Provide the (x, y) coordinate of the cell's center where the given text is located.  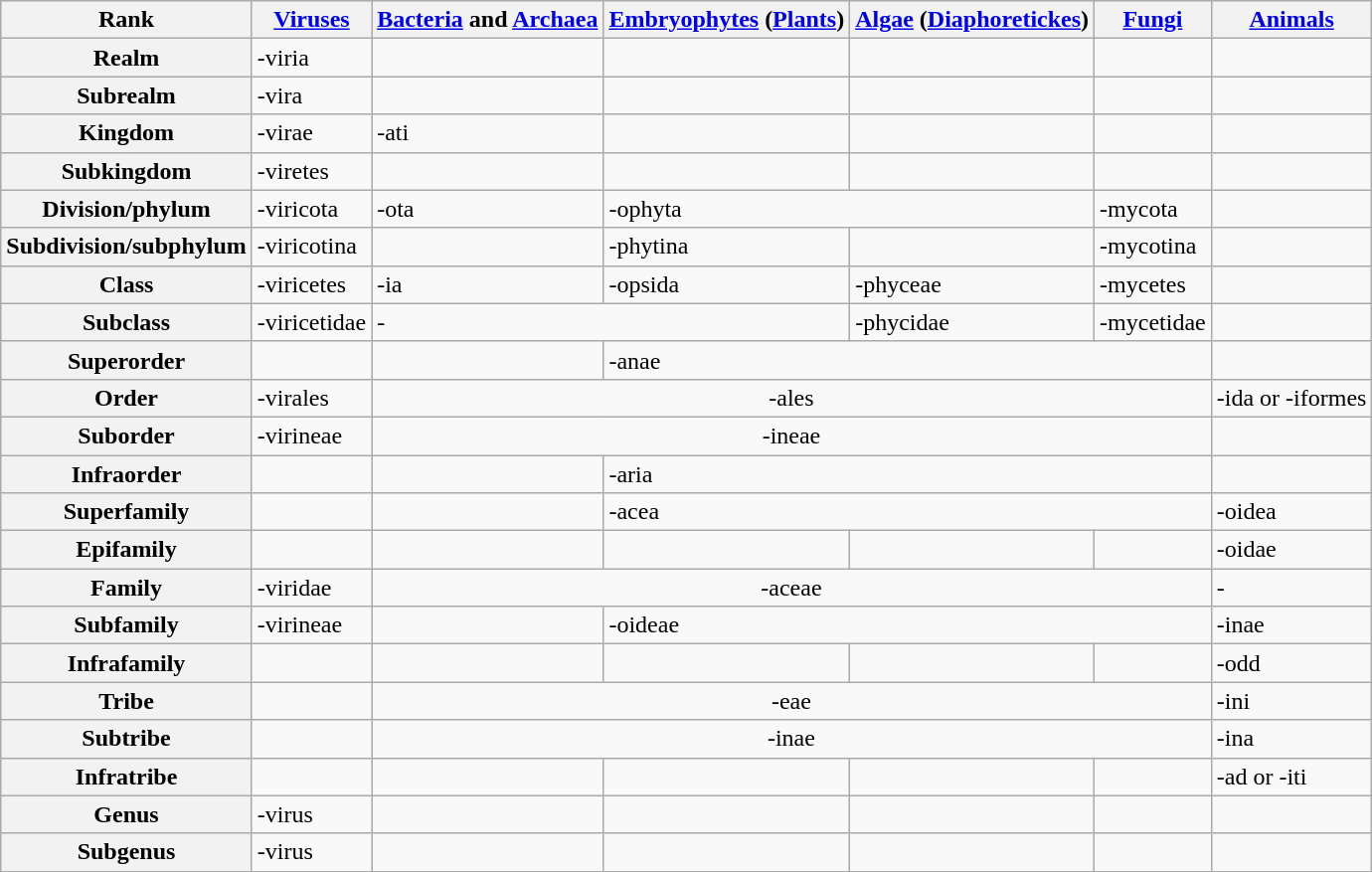
-viricetidae (311, 322)
Bacteria and Archaea (487, 20)
-acea (907, 512)
-viricetes (311, 284)
Tribe (127, 701)
Subfamily (127, 625)
-mycota (1153, 209)
-mycotina (1153, 247)
Epifamily (127, 550)
Family (127, 588)
-phytina (727, 247)
-ad or -iti (1291, 777)
Subclass (127, 322)
-ota (487, 209)
-eae (791, 701)
-ophyta (849, 209)
Animals (1291, 20)
-oidae (1291, 550)
-ida or -iformes (1291, 398)
Kingdom (127, 133)
-ales (791, 398)
Infraorder (127, 474)
Algae (Diaphoretickes) (972, 20)
-phycidae (972, 322)
-odd (1291, 663)
Infrafamily (127, 663)
-ineae (791, 436)
-viretes (311, 171)
-phyceae (972, 284)
Fungi (1153, 20)
Subgenus (127, 852)
Viruses (311, 20)
-ati (487, 133)
-oideae (907, 625)
-virales (311, 398)
-viricotina (311, 247)
-mycetes (1153, 284)
-virae (311, 133)
Embryophytes (Plants) (727, 20)
-viricota (311, 209)
Realm (127, 58)
-ini (1291, 701)
Division/phylum (127, 209)
-vira (311, 95)
Superorder (127, 360)
Subtribe (127, 739)
-aria (907, 474)
Subdivision/subphylum (127, 247)
-oidea (1291, 512)
Class (127, 284)
Infratribe (127, 777)
Subrealm (127, 95)
Order (127, 398)
-aceae (791, 588)
-viridae (311, 588)
-mycetidae (1153, 322)
-ia (487, 284)
-opsida (727, 284)
Genus (127, 814)
-anae (907, 360)
Subkingdom (127, 171)
Suborder (127, 436)
Superfamily (127, 512)
-ina (1291, 739)
Rank (127, 20)
-viria (311, 58)
